From the cell containing the given text, extract its center point as [X, Y] coordinate. 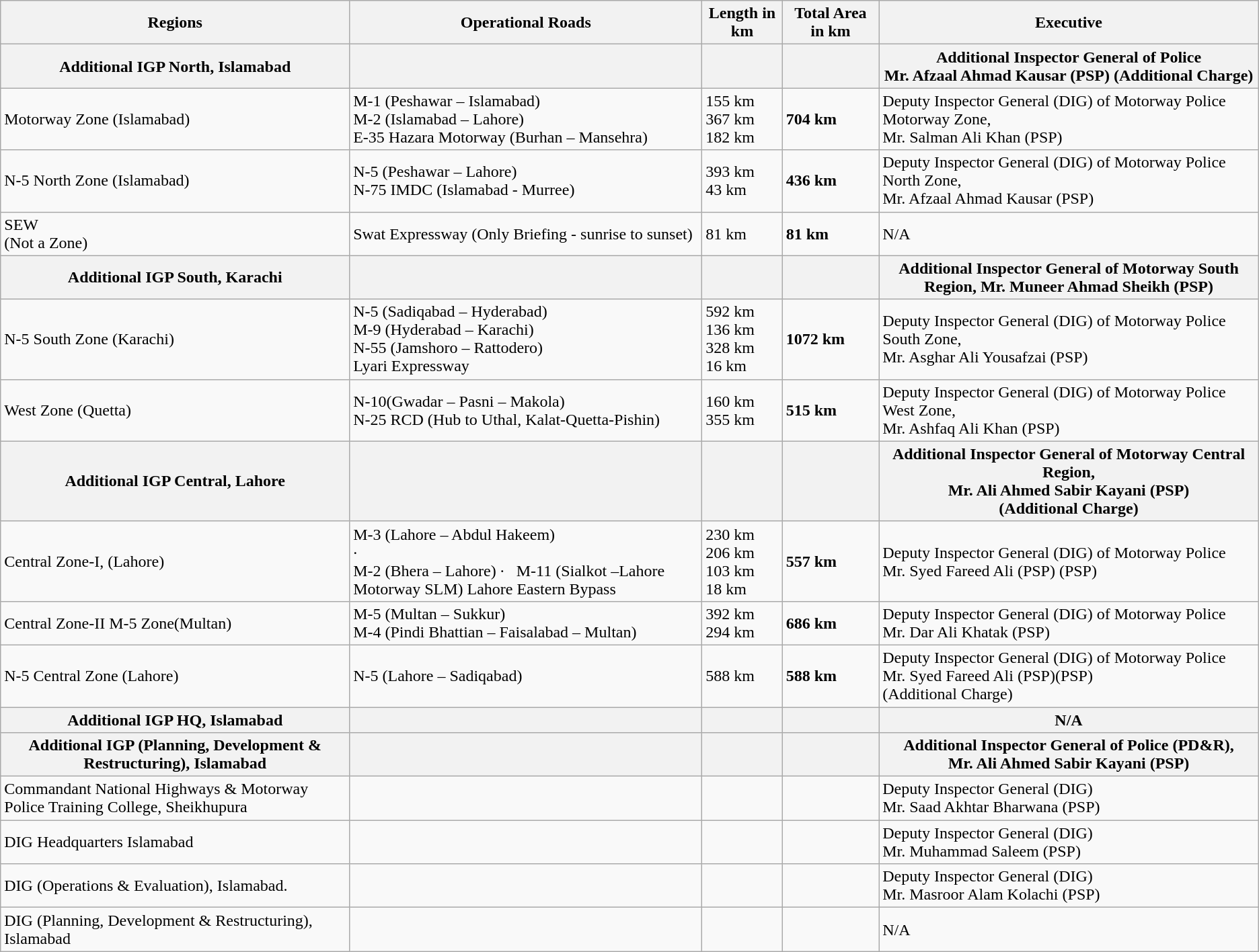
Additional IGP HQ, Islamabad [175, 720]
SEW(Not a Zone) [175, 234]
Additional Inspector General of Motorway South Region, Mr. Muneer Ahmad Sheikh (PSP) [1069, 277]
Deputy Inspector General (DIG) of Motorway Police North Zone,Mr. Afzaal Ahmad Kausar (PSP) [1069, 181]
Deputy Inspector General (DIG) of Motorway PoliceMr. Dar Ali Khatak (PSP) [1069, 623]
592 km136 km328 km16 km [742, 339]
Regions [175, 23]
N-10(Gwadar – Pasni – Makola)N-25 RCD (Hub to Uthal, Kalat-Quetta-Pishin) [526, 410]
Deputy Inspector General (DIG) of Motorway Police Motorway Zone,Mr. Salman Ali Khan (PSP) [1069, 119]
N-5 South Zone (Karachi) [175, 339]
Total Area in km [831, 23]
160 km355 km [742, 410]
Deputy Inspector General (DIG) of Motorway PoliceMr. Syed Fareed Ali (PSP)(PSP)(Additional Charge) [1069, 676]
Additional IGP (Planning, Development & Restructuring), Islamabad [175, 754]
Central Zone-I, (Lahore) [175, 561]
Deputy Inspector General (DIG)Mr. Masroor Alam Kolachi (PSP) [1069, 886]
Additional Inspector General of PoliceMr. Afzaal Ahmad Kausar (PSP) (Additional Charge) [1069, 66]
Commandant National Highways & Motorway Police Training College, Sheikhupura [175, 799]
230 km206 km103 km 18 km [742, 561]
M-5 (Multan – Sukkur)M-4 (Pindi Bhattian – Faisalabad – Multan) [526, 623]
M-3 (Lahore – Abdul Hakeem)· M-2 (Bhera – Lahore) · M-11 (Sialkot –Lahore Motorway SLM) Lahore Eastern Bypass [526, 561]
Motorway Zone (Islamabad) [175, 119]
N-5 (Lahore – Sadiqabad) [526, 676]
Central Zone-II M-5 Zone(Multan) [175, 623]
Deputy Inspector General (DIG) of Motorway Police South Zone,Mr. Asghar Ali Yousafzai (PSP) [1069, 339]
Operational Roads [526, 23]
436 km [831, 181]
Deputy Inspector General (DIG) of Motorway Police West Zone,Mr. Ashfaq Ali Khan (PSP) [1069, 410]
M-1 (Peshawar – Islamabad)M-2 (Islamabad – Lahore)E-35 Hazara Motorway (Burhan – Mansehra) [526, 119]
686 km [831, 623]
155 km367 km182 km [742, 119]
Deputy Inspector General (DIG)Mr. Saad Akhtar Bharwana (PSP) [1069, 799]
Additional IGP Central, Lahore [175, 481]
Length in km [742, 23]
Executive [1069, 23]
West Zone (Quetta) [175, 410]
DIG (Operations & Evaluation), Islamabad. [175, 886]
1072 km [831, 339]
Swat Expressway (Only Briefing - sunrise to sunset) [526, 234]
515 km [831, 410]
Additional Inspector General of Motorway Central Region,Mr. Ali Ahmed Sabir Kayani (PSP)(Additional Charge) [1069, 481]
N-5 (Sadiqabad – Hyderabad)M-9 (Hyderabad – Karachi)N-55 (Jamshoro – Rattodero)Lyari Expressway [526, 339]
392 km294 km [742, 623]
393 km43 km [742, 181]
Additional Inspector General of Police (PD&R),Mr. Ali Ahmed Sabir Kayani (PSP) [1069, 754]
704 km [831, 119]
N-5 (Peshawar – Lahore)N-75 IMDC (Islamabad - Murree) [526, 181]
Additional IGP North, Islamabad [175, 66]
N-5 Central Zone (Lahore) [175, 676]
DIG Headquarters Islamabad [175, 842]
N-5 North Zone (Islamabad) [175, 181]
DIG (Planning, Development & Restructuring), Islamabad [175, 929]
Deputy Inspector General (DIG) of Motorway PoliceMr. Syed Fareed Ali (PSP) (PSP) [1069, 561]
Additional IGP South, Karachi [175, 277]
Deputy Inspector General (DIG)Mr. Muhammad Saleem (PSP) [1069, 842]
557 km [831, 561]
